Pinpoint the cell where the given text exists, returning its [x, y] midpoint coordinate. 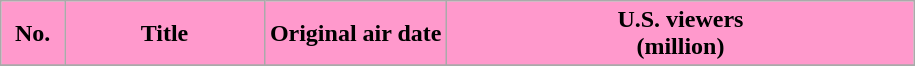
Original air date [356, 34]
Title [165, 34]
U.S. viewers(million) [680, 34]
No. [33, 34]
